Provide the [X, Y] coordinate of the cell's center where the given text is located.  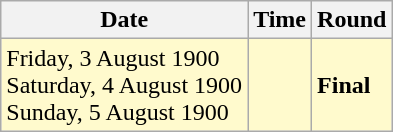
Final [352, 85]
Round [352, 20]
Friday, 3 August 1900Saturday, 4 August 1900Sunday, 5 August 1900 [124, 85]
Time [280, 20]
Date [124, 20]
